Determine the [X, Y] coordinate at the center of the cell enclosing the given text.  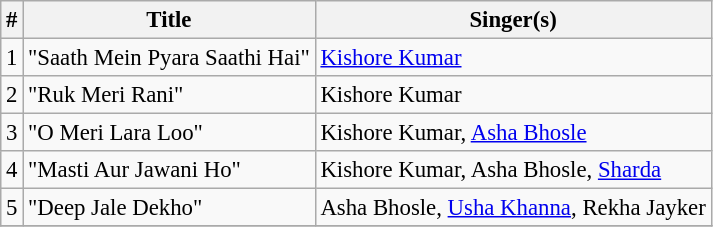
"Deep Jale Dekho" [169, 208]
"Masti Aur Jawani Ho" [169, 170]
4 [12, 170]
2 [12, 95]
Asha Bhosle, Usha Khanna, Rekha Jayker [513, 208]
"Ruk Meri Rani" [169, 95]
3 [12, 133]
"Saath Mein Pyara Saathi Hai" [169, 58]
5 [12, 208]
"O Meri Lara Loo" [169, 133]
Singer(s) [513, 20]
# [12, 20]
Title [169, 20]
Kishore Kumar, Asha Bhosle, Sharda [513, 170]
1 [12, 58]
Kishore Kumar, Asha Bhosle [513, 133]
